Provide the (X, Y) coordinate of the cell's center where the given text is located.  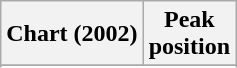
Peakposition (189, 34)
Chart (2002) (72, 34)
